Find where the given text appears and provide that cell's center as [x, y] coordinate. 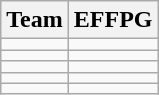
Team [35, 20]
EFFPG [113, 20]
